Extract the (x, y) coordinate from the center of the cell holding the provided text.  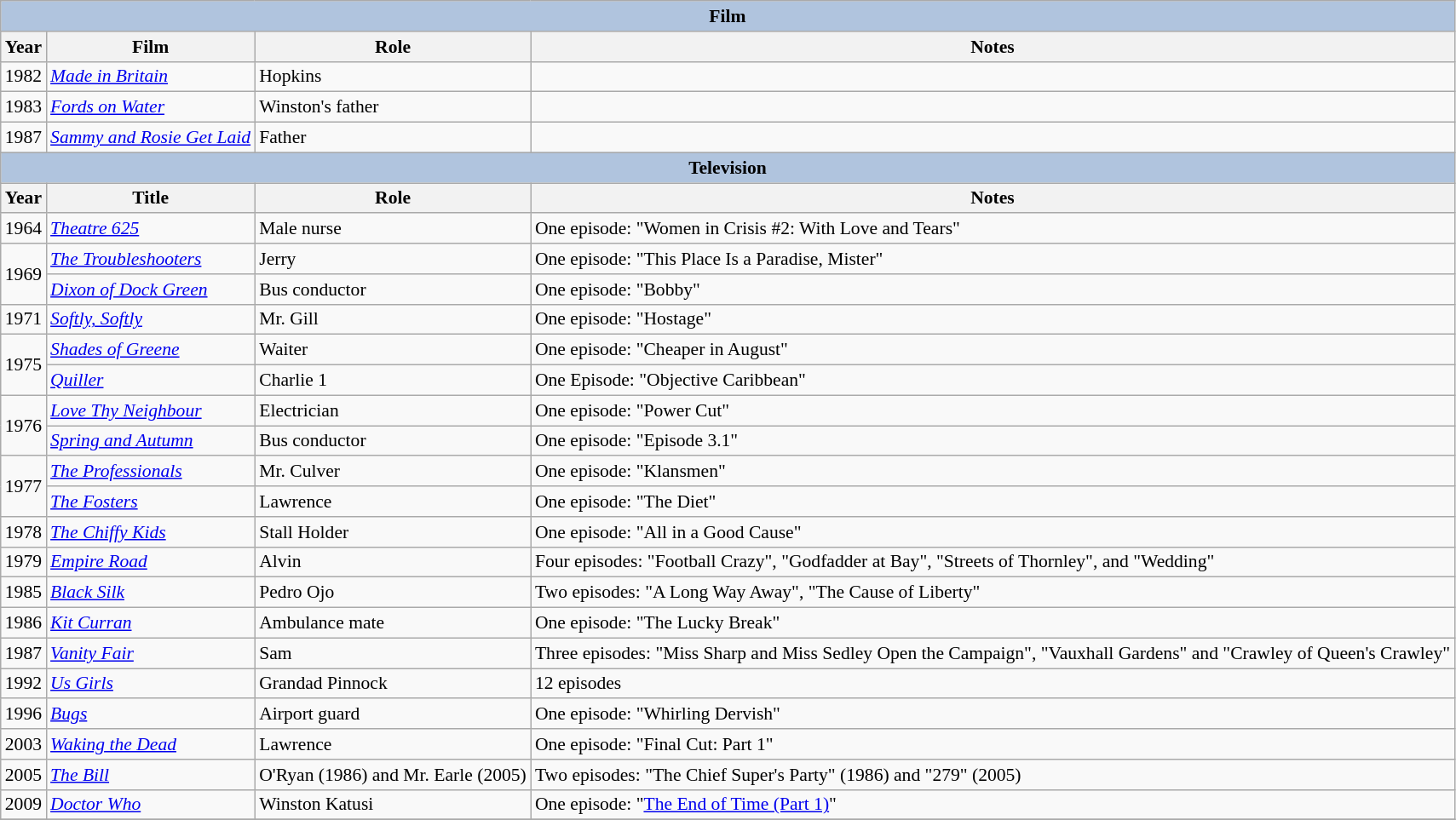
Winston's father (393, 107)
The Professionals (150, 472)
O'Ryan (1986) and Mr. Earle (2005) (393, 775)
2009 (24, 805)
Electrician (393, 410)
One episode: "Cheaper in August" (993, 350)
1964 (24, 229)
Sam (393, 653)
1971 (24, 319)
Three episodes: "Miss Sharp and Miss Sedley Open the Campaign", "Vauxhall Gardens" and "Crawley of Queen's Crawley" (993, 653)
One episode: "Whirling Dervish" (993, 714)
One episode: "Bobby" (993, 290)
Mr. Culver (393, 472)
One episode: "This Place Is a Paradise, Mister" (993, 259)
1986 (24, 623)
Softly, Softly (150, 319)
Two episodes: "The Chief Super's Party" (1986) and "279" (2005) (993, 775)
1976 (24, 426)
Pedro Ojo (393, 593)
One episode: "Episode 3.1" (993, 441)
Sammy and Rosie Get Laid (150, 138)
One episode: "The End of Time (Part 1)" (993, 805)
One episode: "Klansmen" (993, 472)
One episode: "Power Cut" (993, 410)
Mr. Gill (393, 319)
The Bill (150, 775)
12 episodes (993, 684)
Two episodes: "A Long Way Away", "The Cause of Liberty" (993, 593)
One episode: "The Lucky Break" (993, 623)
Four episodes: "Football Crazy", "Godfadder at Bay", "Streets of Thornley", and "Wedding" (993, 562)
Male nurse (393, 229)
Doctor Who (150, 805)
One episode: "Final Cut: Part 1" (993, 744)
Title (150, 198)
One episode: "All in a Good Cause" (993, 532)
1996 (24, 714)
Quiller (150, 381)
One episode: "Women in Crisis #2: With Love and Tears" (993, 229)
Waiter (393, 350)
One episode: "The Diet" (993, 502)
Alvin (393, 562)
2005 (24, 775)
Empire Road (150, 562)
Ambulance mate (393, 623)
Black Silk (150, 593)
1977 (24, 487)
Charlie 1 (393, 381)
1992 (24, 684)
1969 (24, 274)
1985 (24, 593)
Airport guard (393, 714)
Vanity Fair (150, 653)
Fords on Water (150, 107)
1983 (24, 107)
One Episode: "Objective Caribbean" (993, 381)
1975 (24, 364)
Winston Katusi (393, 805)
Love Thy Neighbour (150, 410)
Dixon of Dock Green (150, 290)
Grandad Pinnock (393, 684)
Us Girls (150, 684)
Father (393, 138)
Jerry (393, 259)
Theatre 625 (150, 229)
1982 (24, 77)
One episode: "Hostage" (993, 319)
1978 (24, 532)
The Troubleshooters (150, 259)
Shades of Greene (150, 350)
Made in Britain (150, 77)
Waking the Dead (150, 744)
Kit Curran (150, 623)
The Chiffy Kids (150, 532)
2003 (24, 744)
Spring and Autumn (150, 441)
Bugs (150, 714)
Stall Holder (393, 532)
1979 (24, 562)
Hopkins (393, 77)
The Fosters (150, 502)
Television (728, 168)
